Pinpoint the cell where the given text exists, returning its [x, y] midpoint coordinate. 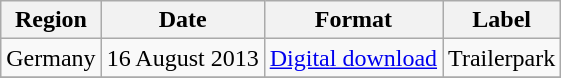
Format [353, 20]
Digital download [353, 58]
Trailerpark [502, 58]
Date [182, 20]
16 August 2013 [182, 58]
Region [51, 20]
Germany [51, 58]
Label [502, 20]
